Output the [x, y] coordinate of the center of the cell containing the given text.  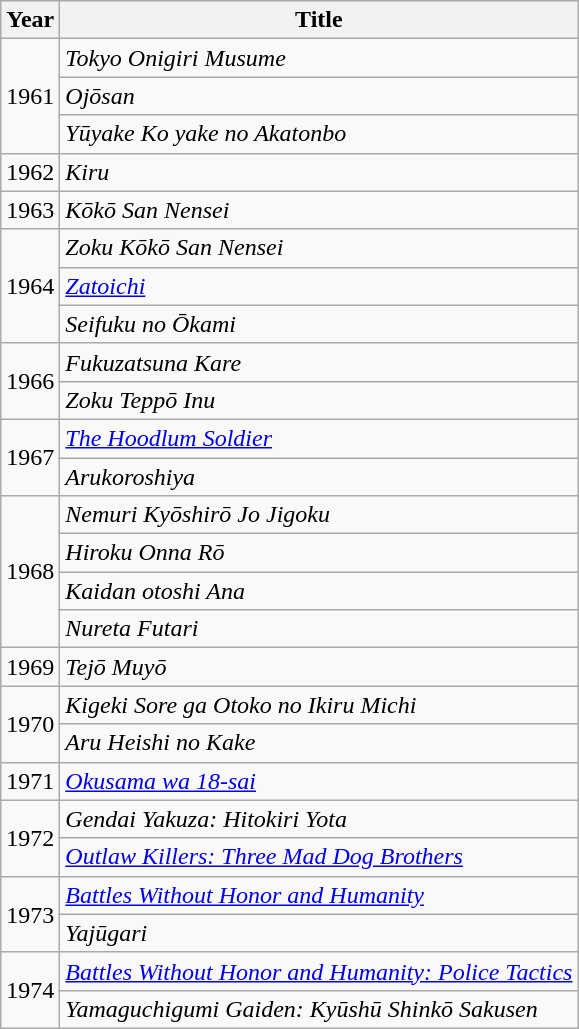
Arukoroshiya [319, 477]
Hiroku Onna Rō [319, 553]
1972 [30, 838]
Zoku Teppō Inu [319, 400]
1967 [30, 457]
Yamaguchigumi Gaiden: Kyūshū Shinkō Sakusen [319, 1009]
Nureta Futari [319, 629]
Kiru [319, 172]
1970 [30, 724]
Kaidan otoshi Ana [319, 591]
Yūyake Ko yake no Akatonbo [319, 134]
The Hoodlum Soldier [319, 438]
Fukuzatsuna Kare [319, 362]
Kōkō San Nensei [319, 210]
Gendai Yakuza: Hitokiri Yota [319, 819]
1971 [30, 781]
1964 [30, 286]
1974 [30, 990]
Battles Without Honor and Humanity: Police Tactics [319, 971]
1962 [30, 172]
Yajūgari [319, 933]
Title [319, 20]
1963 [30, 210]
Year [30, 20]
1973 [30, 914]
Kigeki Sore ga Otoko no Ikiru Michi [319, 705]
Tokyo Onigiri Musume [319, 58]
Zatoichi [319, 286]
Aru Heishi no Kake [319, 743]
Zoku Kōkō San Nensei [319, 248]
1961 [30, 96]
Ojōsan [319, 96]
Battles Without Honor and Humanity [319, 895]
Seifuku no Ōkami [319, 324]
Nemuri Kyōshirō Jo Jigoku [319, 515]
1969 [30, 667]
1968 [30, 572]
Okusama wa 18-sai [319, 781]
Outlaw Killers: Three Mad Dog Brothers [319, 857]
1966 [30, 381]
Tejō Muyō [319, 667]
